Determine the (x, y) coordinate at the center of the cell enclosing the given text.  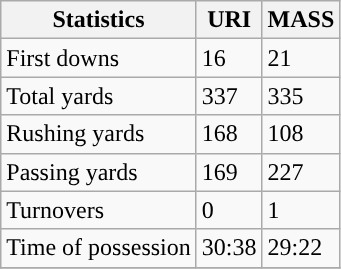
MASS (301, 20)
169 (229, 172)
168 (229, 134)
21 (301, 58)
Passing yards (99, 172)
Total yards (99, 96)
Rushing yards (99, 134)
Turnovers (99, 210)
29:22 (301, 248)
Statistics (99, 20)
30:38 (229, 248)
Time of possession (99, 248)
227 (301, 172)
URI (229, 20)
16 (229, 58)
335 (301, 96)
1 (301, 210)
0 (229, 210)
337 (229, 96)
First downs (99, 58)
108 (301, 134)
